Find where the given text appears and provide that cell's center as (x, y) coordinate. 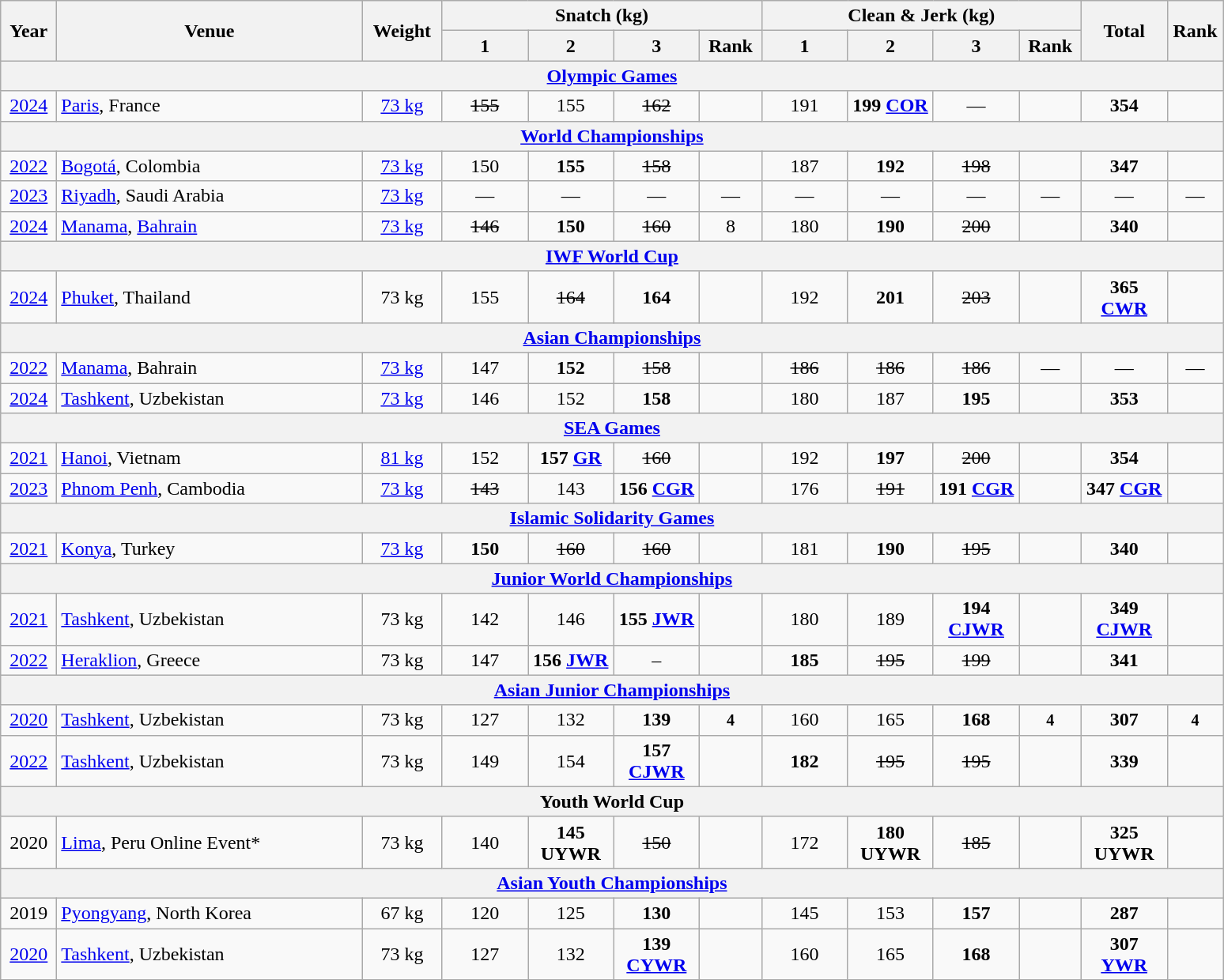
194 CJWR (976, 620)
120 (485, 913)
198 (976, 166)
145 (805, 913)
157 GR (571, 458)
Snatch (kg) (602, 16)
Phnom Penh, Cambodia (210, 488)
125 (571, 913)
172 (805, 842)
349 CJWR (1124, 620)
155 JWR (656, 620)
Asian Championships (612, 337)
– (656, 660)
Riyadh, Saudi Arabia (210, 196)
Hanoi, Vietnam (210, 458)
Clean & Jerk (kg) (921, 16)
156 CGR (656, 488)
Asian Junior Championships (612, 690)
Lima, Peru Online Event* (210, 842)
339 (1124, 760)
201 (890, 297)
341 (1124, 660)
199 (976, 660)
157 (976, 913)
181 (805, 548)
182 (805, 760)
307 YWR (1124, 953)
Heraklion, Greece (210, 660)
Total (1124, 31)
154 (571, 760)
199 COR (890, 106)
Junior World Championships (612, 579)
149 (485, 760)
Islamic Solidarity Games (612, 518)
353 (1124, 398)
World Championships (612, 136)
157 CJWR (656, 760)
197 (890, 458)
81 kg (402, 458)
Bogotá, Colombia (210, 166)
Konya, Turkey (210, 548)
156 JWR (571, 660)
365 CWR (1124, 297)
191 CGR (976, 488)
347 (1124, 166)
325 UYWR (1124, 842)
203 (976, 297)
347 CGR (1124, 488)
Olympic Games (612, 76)
Pyongyang, North Korea (210, 913)
Venue (210, 31)
287 (1124, 913)
140 (485, 842)
139 (656, 720)
139 CYWR (656, 953)
2019 (28, 913)
67 kg (402, 913)
Year (28, 31)
SEA Games (612, 428)
Weight (402, 31)
145 UYWR (571, 842)
8 (731, 226)
142 (485, 620)
130 (656, 913)
Youth World Cup (612, 801)
176 (805, 488)
IWF World Cup (612, 256)
189 (890, 620)
153 (890, 913)
180 UYWR (890, 842)
162 (656, 106)
Paris, France (210, 106)
307 (1124, 720)
Asian Youth Championships (612, 883)
Phuket, Thailand (210, 297)
